Scan for the cell matching the given text and deliver its (X, Y) coordinate at center. 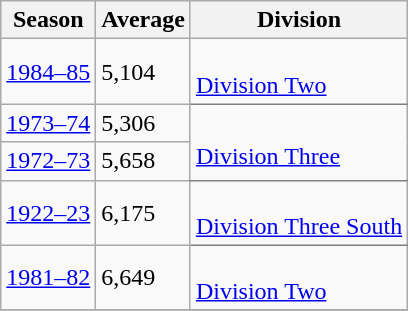
5,104 (144, 72)
5,306 (144, 123)
1922–23 (48, 212)
1972–73 (48, 161)
Season (48, 20)
5,658 (144, 161)
6,175 (144, 212)
6,649 (144, 278)
1984–85 (48, 72)
1973–74 (48, 123)
Average (144, 20)
Division (298, 20)
Division Three (298, 142)
1981–82 (48, 278)
Division Three South (298, 212)
